From the cell containing the given text, extract its center point as (x, y) coordinate. 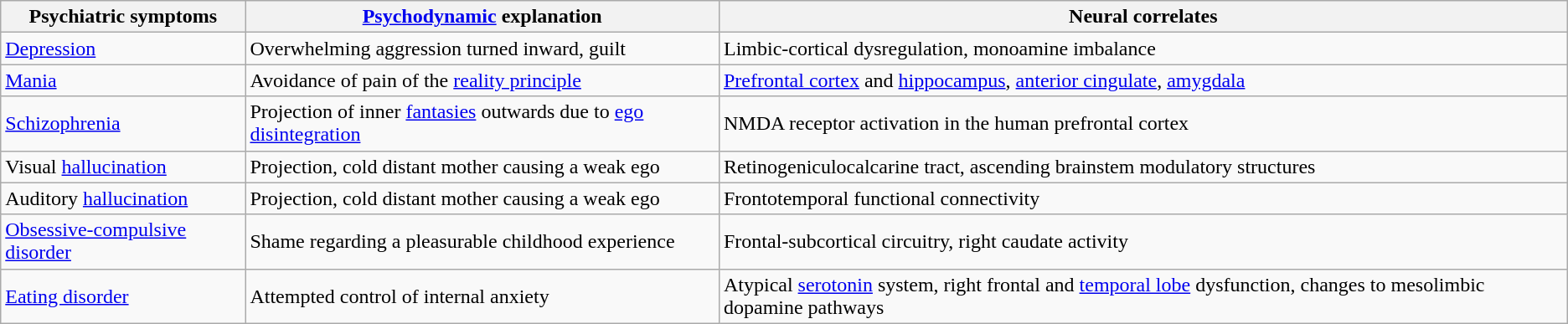
Depression (123, 49)
Shame regarding a pleasurable childhood experience (482, 241)
Frontal-subcortical circuitry, right caudate activity (1142, 241)
Neural correlates (1142, 17)
Schizophrenia (123, 124)
NMDA receptor activation in the human prefrontal cortex (1142, 124)
Limbic-cortical dysregulation, monoamine imbalance (1142, 49)
Avoidance of pain of the reality principle (482, 80)
Eating disorder (123, 296)
Psychodynamic explanation (482, 17)
Mania (123, 80)
Visual hallucination (123, 167)
Prefrontal cortex and hippocampus, anterior cingulate, amygdala (1142, 80)
Auditory hallucination (123, 198)
Attempted control of internal anxiety (482, 296)
Psychiatric symptoms (123, 17)
Retinogeniculocalcarine tract, ascending brainstem modulatory structures (1142, 167)
Obsessive-compulsive disorder (123, 241)
Projection of inner fantasies outwards due to ego disintegration (482, 124)
Frontotemporal functional connectivity (1142, 198)
Atypical serotonin system, right frontal and temporal lobe dysfunction, changes to mesolimbic dopamine pathways (1142, 296)
Overwhelming aggression turned inward, guilt (482, 49)
